Return [X, Y] of the center of cell containing provided text 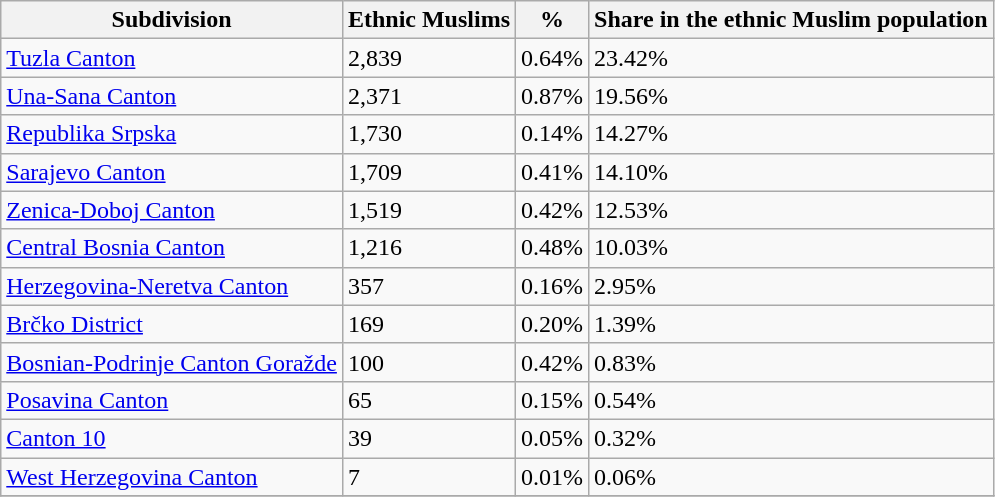
Una-Sana Canton [172, 96]
14.10% [792, 172]
0.20% [552, 324]
0.41% [552, 172]
10.03% [792, 248]
0.64% [552, 58]
Republika Srpska [172, 134]
% [552, 20]
Ethnic Muslims [428, 20]
2.95% [792, 286]
0.87% [552, 96]
0.48% [552, 248]
Canton 10 [172, 438]
Sarajevo Canton [172, 172]
Bosnian-Podrinje Canton Goražde [172, 362]
Herzegovina-Neretva Canton [172, 286]
0.01% [552, 477]
0.16% [552, 286]
2,839 [428, 58]
0.05% [552, 438]
0.83% [792, 362]
Central Bosnia Canton [172, 248]
2,371 [428, 96]
0.06% [792, 477]
0.32% [792, 438]
39 [428, 438]
0.54% [792, 400]
0.15% [552, 400]
Zenica-Doboj Canton [172, 210]
23.42% [792, 58]
1.39% [792, 324]
1,709 [428, 172]
Subdivision [172, 20]
169 [428, 324]
Brčko District [172, 324]
Tuzla Canton [172, 58]
0.14% [552, 134]
1,519 [428, 210]
West Herzegovina Canton [172, 477]
Posavina Canton [172, 400]
357 [428, 286]
12.53% [792, 210]
14.27% [792, 134]
Share in the ethnic Muslim population [792, 20]
100 [428, 362]
65 [428, 400]
1,730 [428, 134]
19.56% [792, 96]
7 [428, 477]
1,216 [428, 248]
